Capture the cell that displays the provided text and extract its (X, Y) central coordinate. 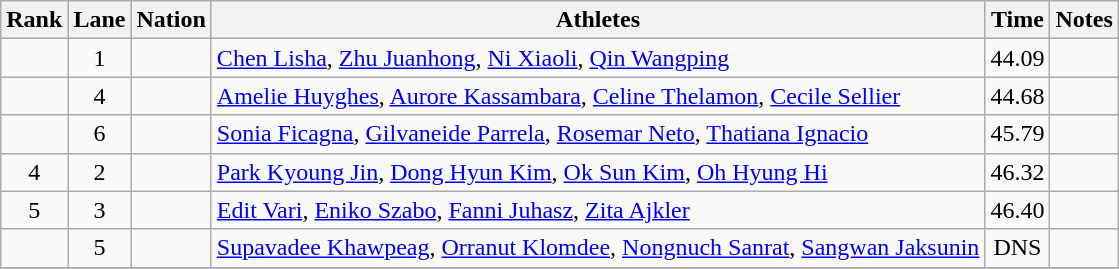
Edit Vari, Eniko Szabo, Fanni Juhasz, Zita Ajkler (598, 210)
46.40 (1018, 210)
44.09 (1018, 58)
Chen Lisha, Zhu Juanhong, Ni Xiaoli, Qin Wangping (598, 58)
Athletes (598, 20)
46.32 (1018, 172)
Rank (34, 20)
6 (100, 134)
Lane (100, 20)
DNS (1018, 248)
1 (100, 58)
2 (100, 172)
Nation (171, 20)
3 (100, 210)
44.68 (1018, 96)
Notes (1084, 20)
Sonia Ficagna, Gilvaneide Parrela, Rosemar Neto, Thatiana Ignacio (598, 134)
45.79 (1018, 134)
Time (1018, 20)
Park Kyoung Jin, Dong Hyun Kim, Ok Sun Kim, Oh Hyung Hi (598, 172)
Amelie Huyghes, Aurore Kassambara, Celine Thelamon, Cecile Sellier (598, 96)
Supavadee Khawpeag, Orranut Klomdee, Nongnuch Sanrat, Sangwan Jaksunin (598, 248)
